Detect which cell encompasses the target text, then output its (x, y) center coordinate. 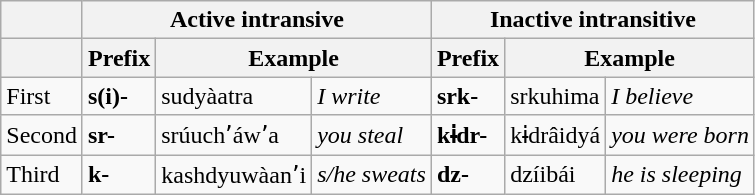
kɨdr- (468, 135)
sudyàatra (234, 96)
s(i)- (118, 96)
First (42, 96)
sr- (118, 135)
kashdyuwàanʼi (234, 174)
I write (372, 96)
srk- (468, 96)
dzíibái (556, 174)
I believe (680, 96)
you were born (680, 135)
srkuhima (556, 96)
Third (42, 174)
Second (42, 135)
k- (118, 174)
you steal (372, 135)
Active intransive (256, 20)
Inactive intransitive (592, 20)
s/he sweats (372, 174)
srúuchʼáwʼa (234, 135)
kɨdrâidyá (556, 135)
dz- (468, 174)
he is sleeping (680, 174)
